Identify which cell holds the provided text, then report its (X, Y) central coordinate. 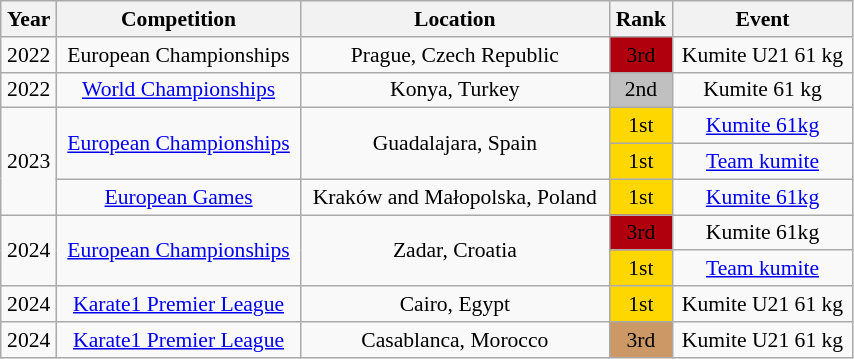
European Games (179, 197)
Prague, Czech Republic (456, 55)
2023 (29, 162)
Location (456, 19)
World Championships (179, 90)
Cairo, Egypt (456, 304)
Zadar, Croatia (456, 250)
Rank (640, 19)
Event (763, 19)
Kraków and Małopolska, Poland (456, 197)
Competition (179, 19)
Casablanca, Morocco (456, 340)
Guadalajara, Spain (456, 144)
Year (29, 19)
2nd (640, 90)
Konya, Turkey (456, 90)
Kumite 61 kg (763, 90)
